Capture the cell that displays the provided text and extract its (X, Y) central coordinate. 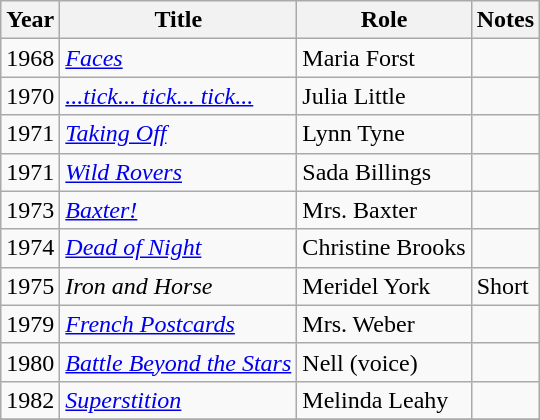
Faces (178, 58)
Role (384, 20)
Julia Little (384, 96)
1979 (30, 324)
Baxter! (178, 210)
Maria Forst (384, 58)
Notes (505, 20)
Superstition (178, 400)
Nell (voice) (384, 362)
Taking Off (178, 134)
1980 (30, 362)
Year (30, 20)
Sada Billings (384, 172)
Christine Brooks (384, 248)
Melinda Leahy (384, 400)
1968 (30, 58)
1982 (30, 400)
French Postcards (178, 324)
Wild Rovers (178, 172)
1974 (30, 248)
Battle Beyond the Stars (178, 362)
Mrs. Weber (384, 324)
Short (505, 286)
Lynn Tyne (384, 134)
Meridel York (384, 286)
Iron and Horse (178, 286)
1975 (30, 286)
1970 (30, 96)
...tick... tick... tick... (178, 96)
Dead of Night (178, 248)
1973 (30, 210)
Title (178, 20)
Mrs. Baxter (384, 210)
